From the cell containing the given text, extract its center point as [x, y] coordinate. 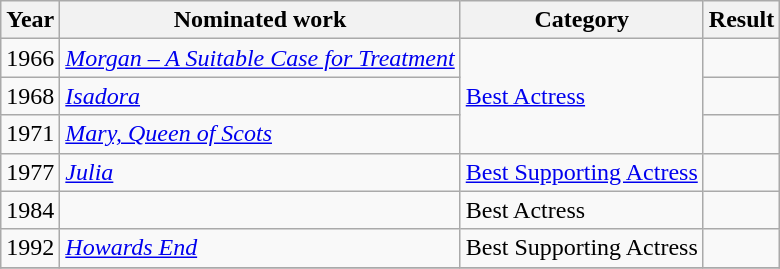
1984 [30, 210]
Year [30, 20]
1968 [30, 96]
Isadora [260, 96]
Category [582, 20]
Julia [260, 172]
Mary, Queen of Scots [260, 134]
Result [741, 20]
Morgan – A Suitable Case for Treatment [260, 58]
Nominated work [260, 20]
Howards End [260, 248]
1971 [30, 134]
1992 [30, 248]
1977 [30, 172]
1966 [30, 58]
